Locate the cell with the specified text and output its [X, Y] center coordinate. 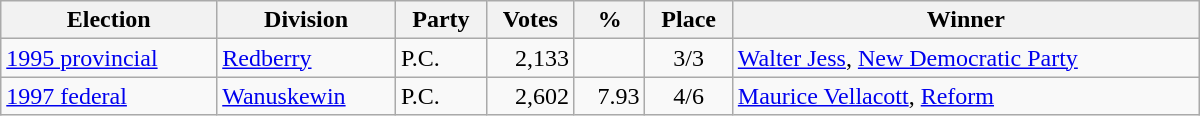
Winner [966, 20]
7.93 [610, 96]
2,133 [530, 58]
Redberry [306, 58]
3/3 [688, 58]
4/6 [688, 96]
Maurice Vellacott, Reform [966, 96]
Division [306, 20]
% [610, 20]
Election [109, 20]
Walter Jess, New Democratic Party [966, 58]
2,602 [530, 96]
Party [440, 20]
1995 provincial [109, 58]
Place [688, 20]
Wanuskewin [306, 96]
Votes [530, 20]
1997 federal [109, 96]
